Detect which cell encompasses the target text, then output its [x, y] center coordinate. 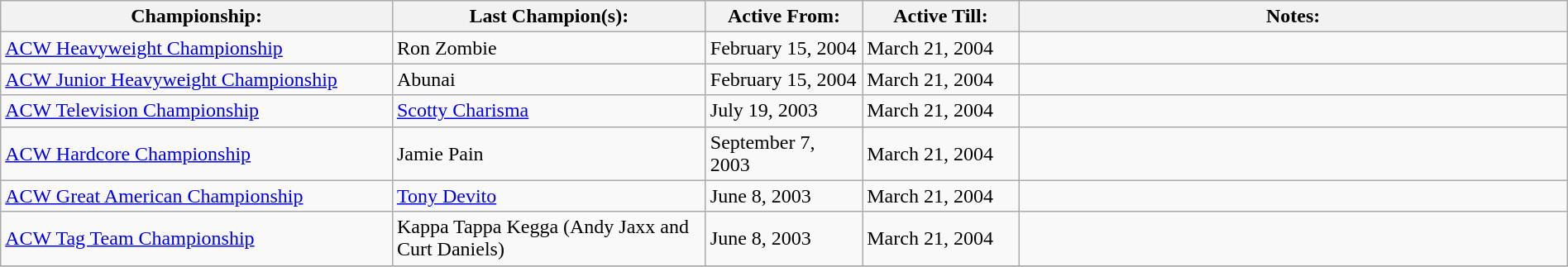
Notes: [1293, 17]
Ron Zombie [549, 48]
Active From: [784, 17]
July 19, 2003 [784, 111]
Last Champion(s): [549, 17]
ACW Great American Championship [197, 196]
ACW Tag Team Championship [197, 238]
ACW Hardcore Championship [197, 154]
September 7, 2003 [784, 154]
Scotty Charisma [549, 111]
Championship: [197, 17]
Abunai [549, 79]
ACW Television Championship [197, 111]
ACW Heavyweight Championship [197, 48]
Jamie Pain [549, 154]
Tony Devito [549, 196]
ACW Junior Heavyweight Championship [197, 79]
Active Till: [941, 17]
Kappa Tappa Kegga (Andy Jaxx and Curt Daniels) [549, 238]
